Provide the (x, y) coordinate of the cell's center where the given text is located.  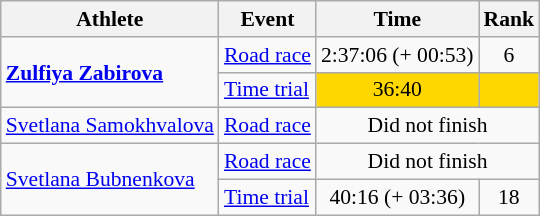
Athlete (110, 19)
Rank (510, 19)
36:40 (398, 90)
Svetlana Samokhvalova (110, 126)
Zulfiya Zabirova (110, 72)
Time (398, 19)
Event (268, 19)
2:37:06 (+ 00:53) (398, 55)
40:16 (+ 03:36) (398, 197)
18 (510, 197)
Svetlana Bubnenkova (110, 180)
6 (510, 55)
